Identify which cell holds the provided text, then report its (x, y) central coordinate. 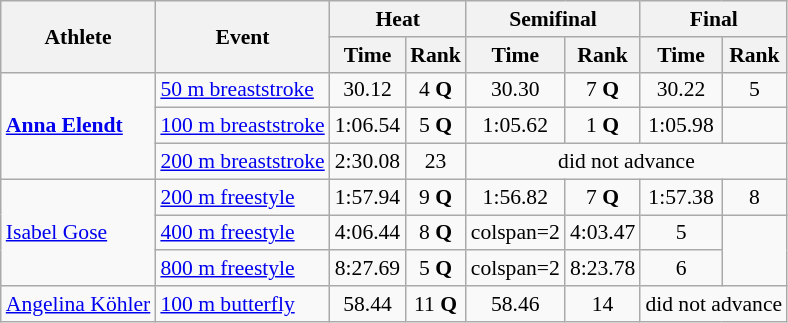
1:06.54 (368, 126)
800 m freestyle (242, 269)
Isabel Gose (78, 232)
Semifinal (554, 19)
2:30.08 (368, 162)
4:06.44 (368, 233)
58.46 (516, 304)
8 Q (436, 233)
Final (714, 19)
Heat (398, 19)
9 Q (436, 197)
4:03.47 (602, 233)
50 m breaststroke (242, 90)
1:57.38 (680, 197)
200 m breaststroke (242, 162)
400 m freestyle (242, 233)
1:05.98 (680, 126)
1 Q (602, 126)
4 Q (436, 90)
1:05.62 (516, 126)
6 (680, 269)
8 (754, 197)
11 Q (436, 304)
1:57.94 (368, 197)
Angelina Köhler (78, 304)
100 m breaststroke (242, 126)
8:27.69 (368, 269)
1:56.82 (516, 197)
30.30 (516, 90)
Anna Elendt (78, 126)
8:23.78 (602, 269)
58.44 (368, 304)
30.22 (680, 90)
23 (436, 162)
Event (242, 36)
100 m butterfly (242, 304)
30.12 (368, 90)
200 m freestyle (242, 197)
14 (602, 304)
Athlete (78, 36)
